Detect which cell encompasses the target text, then output its (x, y) center coordinate. 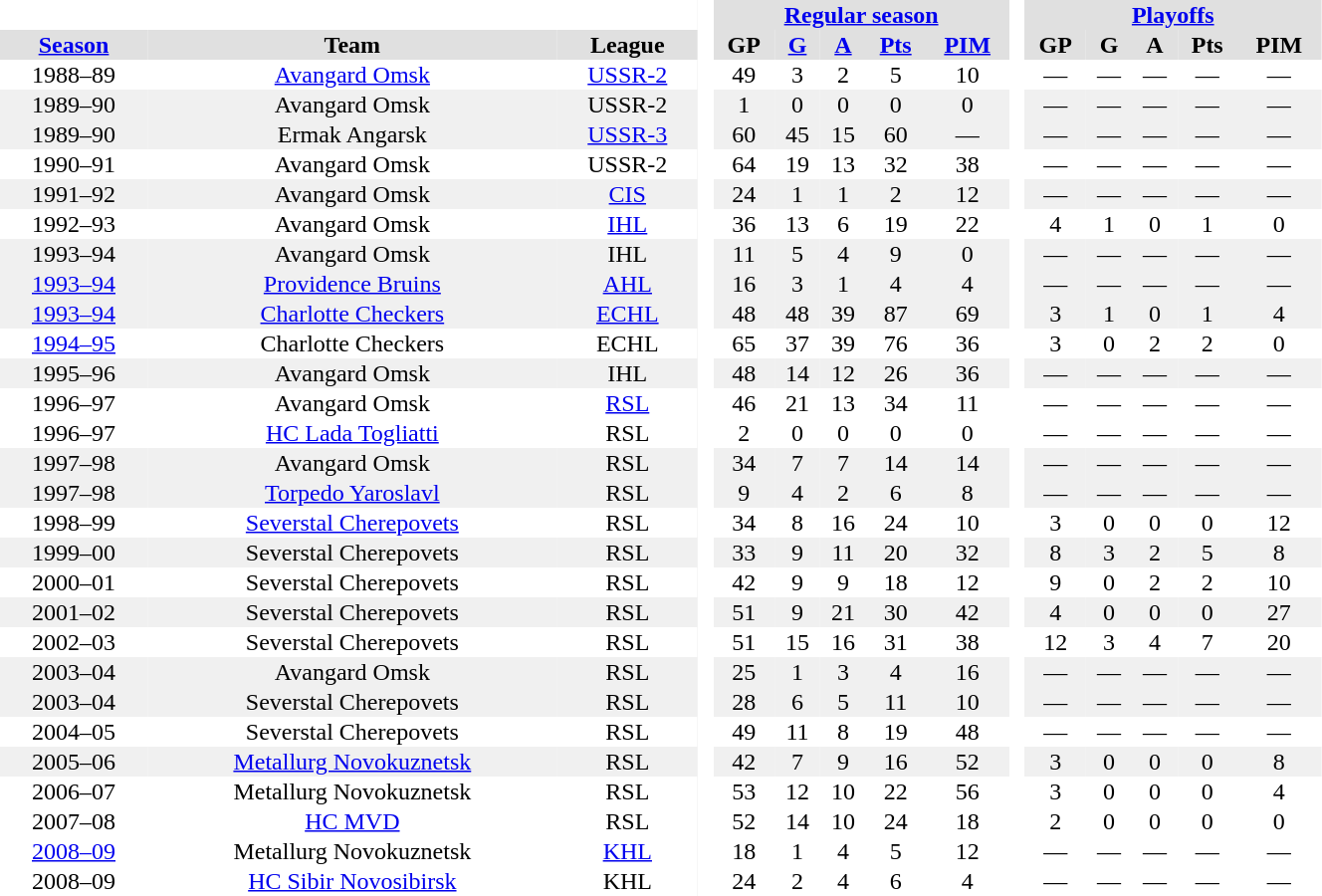
1998–99 (74, 523)
28 (744, 702)
1994–95 (74, 343)
Playoffs (1173, 15)
HC MVD (352, 821)
87 (896, 314)
69 (968, 314)
2001–02 (74, 612)
64 (744, 164)
Season (74, 45)
2004–05 (74, 732)
Team (352, 45)
2002–03 (74, 642)
HC Lada Togliatti (352, 433)
2000–01 (74, 582)
2006–07 (74, 791)
1988–89 (74, 75)
27 (1278, 612)
26 (896, 373)
37 (797, 343)
56 (968, 791)
1990–91 (74, 164)
1992–93 (74, 224)
AHL (627, 284)
Providence Bruins (352, 284)
53 (744, 791)
CIS (627, 194)
46 (744, 403)
2007–08 (74, 821)
76 (896, 343)
Torpedo Yaroslavl (352, 493)
Regular season (861, 15)
30 (896, 612)
25 (744, 672)
League (627, 45)
HC Sibir Novosibirsk (352, 881)
1995–96 (74, 373)
1999–00 (74, 553)
45 (797, 134)
33 (744, 553)
65 (744, 343)
2005–06 (74, 762)
1991–92 (74, 194)
31 (896, 642)
Ermak Angarsk (352, 134)
USSR-3 (627, 134)
